Extract the (X, Y) coordinate from the center of the cell holding the provided text.  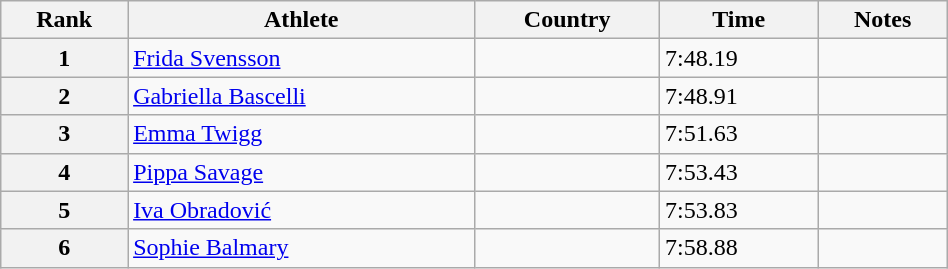
Athlete (302, 20)
Time (739, 20)
Country (568, 20)
Iva Obradović (302, 210)
Rank (64, 20)
7:48.91 (739, 96)
Gabriella Bascelli (302, 96)
Pippa Savage (302, 172)
Emma Twigg (302, 134)
Frida Svensson (302, 58)
Sophie Balmary (302, 248)
3 (64, 134)
6 (64, 248)
7:53.43 (739, 172)
5 (64, 210)
1 (64, 58)
7:51.63 (739, 134)
7:58.88 (739, 248)
7:53.83 (739, 210)
4 (64, 172)
2 (64, 96)
7:48.19 (739, 58)
Notes (882, 20)
